Search for the cell housing the specified text and yield its (X, Y) center coordinate. 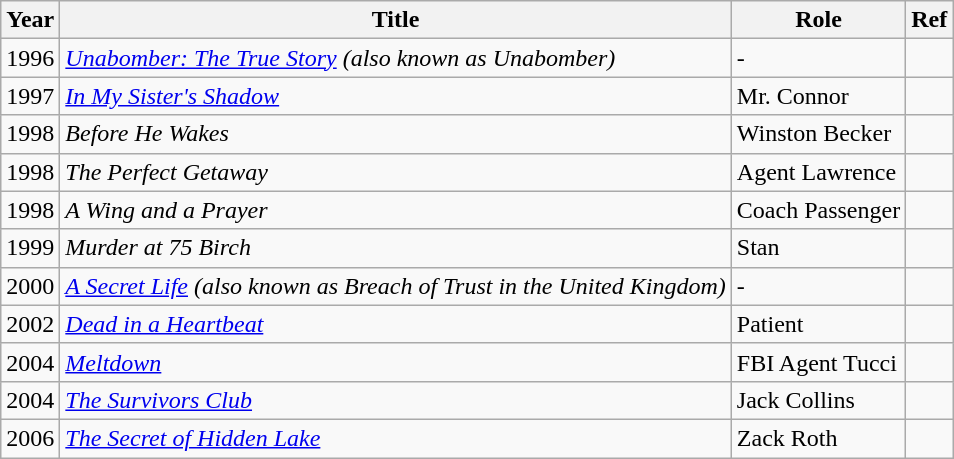
Coach Passenger (818, 210)
A Wing and a Prayer (396, 210)
Unabomber: The True Story (also known as Unabomber) (396, 58)
Title (396, 20)
Mr. Connor (818, 96)
Murder at 75 Birch (396, 248)
In My Sister's Shadow (396, 96)
Role (818, 20)
Ref (930, 20)
Year (30, 20)
Agent Lawrence (818, 172)
Meltdown (396, 362)
A Secret Life (also known as Breach of Trust in the United Kingdom) (396, 286)
FBI Agent Tucci (818, 362)
The Secret of Hidden Lake (396, 438)
Zack Roth (818, 438)
Patient (818, 324)
1997 (30, 96)
Jack Collins (818, 400)
Winston Becker (818, 134)
Stan (818, 248)
The Perfect Getaway (396, 172)
2002 (30, 324)
2006 (30, 438)
Dead in a Heartbeat (396, 324)
The Survivors Club (396, 400)
1996 (30, 58)
1999 (30, 248)
Before He Wakes (396, 134)
2000 (30, 286)
